From the cell containing the given text, extract its center point as (X, Y) coordinate. 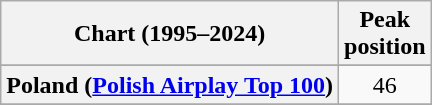
46 (385, 85)
Peakposition (385, 34)
Poland (Polish Airplay Top 100) (170, 85)
Chart (1995–2024) (170, 34)
